Identify which cell holds the provided text, then report its (X, Y) central coordinate. 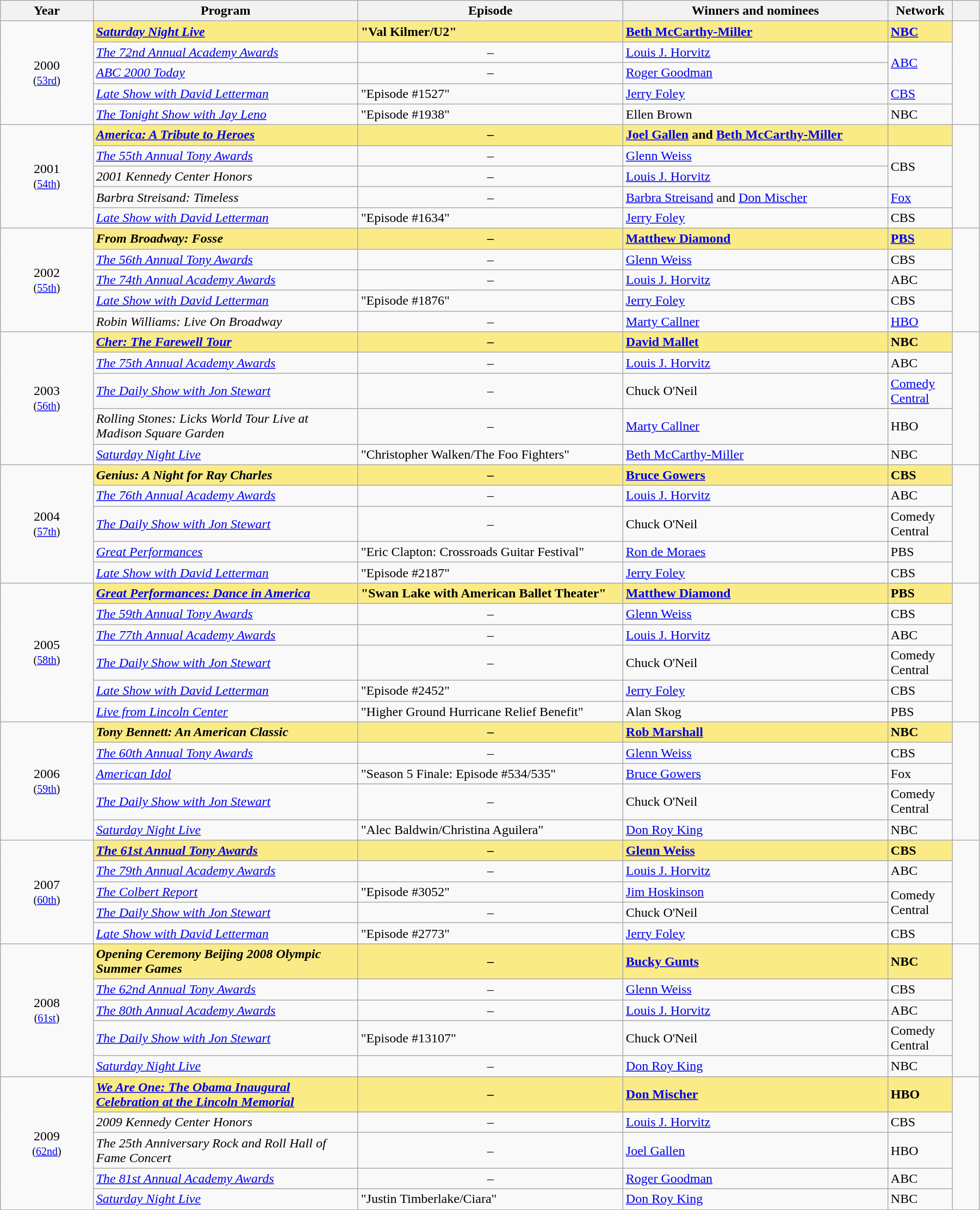
2006(59th) (47, 781)
"Justin Timberlake/Ciara" (491, 1199)
"Episode #1876" (491, 301)
"Episode #2452" (491, 691)
Great Performances (225, 552)
The 60th Annual Tony Awards (225, 753)
American Idol (225, 774)
The 74th Annual Academy Awards (225, 280)
Rob Marshall (755, 732)
Cher: The Farewell Tour (225, 342)
Barbra Streisand: Timeless (225, 197)
"Episode #2773" (491, 933)
"Swan Lake with American Ballet Theater" (491, 593)
"Episode #3052" (491, 892)
Rolling Stones: Licks World Tour Live at Madison Square Garden (225, 427)
Barbra Streisand and Don Mischer (755, 197)
2002(55th) (47, 280)
The 75th Annual Academy Awards (225, 363)
2001 Kennedy Center Honors (225, 176)
Episode (491, 11)
The 61st Annual Tony Awards (225, 850)
Network (920, 11)
"Episode #1634" (491, 218)
"Eric Clapton: Crossroads Guitar Festival" (491, 552)
The 62nd Annual Tony Awards (225, 989)
"Episode #2187" (491, 572)
Genius: A Night for Ray Charles (225, 475)
2009(62nd) (47, 1143)
Opening Ceremony Beijing 2008 Olympic Summer Games (225, 961)
"Episode #13107" (491, 1038)
Program (225, 11)
The Colbert Report (225, 892)
Jim Hoskinson (755, 892)
2001(54th) (47, 176)
"Episode #1527" (491, 94)
The 59th Annual Tony Awards (225, 614)
The 25th Anniversary Rock and Roll Hall of Fame Concert (225, 1150)
Alan Skog (755, 712)
2000(53rd) (47, 73)
"Season 5 Finale: Episode #534/535" (491, 774)
We Are One: The Obama Inaugural Celebration at the Lincoln Memorial (225, 1095)
The 56th Annual Tony Awards (225, 260)
Joel Gallen (755, 1150)
Winners and nominees (755, 11)
2007(60th) (47, 892)
From Broadway: Fosse (225, 238)
"Episode #1938" (491, 114)
The 81st Annual Academy Awards (225, 1178)
The 72nd Annual Academy Awards (225, 52)
Bucky Gunts (755, 961)
The 79th Annual Academy Awards (225, 871)
2008(61st) (47, 1010)
"Higher Ground Hurricane Relief Benefit" (491, 712)
"Christopher Walken/The Foo Fighters" (491, 454)
Great Performances: Dance in America (225, 593)
Ellen Brown (755, 114)
2009 Kennedy Center Honors (225, 1122)
America: A Tribute to Heroes (225, 135)
ABC 2000 Today (225, 73)
The 77th Annual Academy Awards (225, 635)
The 76th Annual Academy Awards (225, 496)
The 80th Annual Academy Awards (225, 1010)
Tony Bennett: An American Classic (225, 732)
Live from Lincoln Center (225, 712)
The Tonight Show with Jay Leno (225, 114)
2003(56th) (47, 398)
"Val Kilmer/U2" (491, 32)
Don Mischer (755, 1095)
"Alec Baldwin/Christina Aguilera" (491, 830)
Robin Williams: Live On Broadway (225, 322)
David Mallet (755, 342)
2005(58th) (47, 652)
The 55th Annual Tony Awards (225, 156)
Ron de Moraes (755, 552)
2004(57th) (47, 523)
Year (47, 11)
Joel Gallen and Beth McCarthy-Miller (755, 135)
